Locate the cell with the specified text and output its (X, Y) center coordinate. 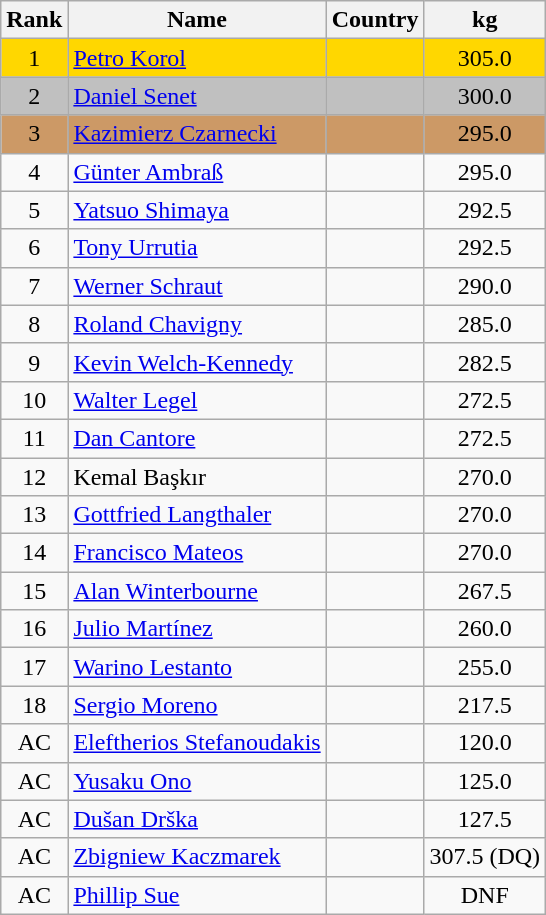
Walter Legel (197, 400)
Warino Lestanto (197, 667)
DNF (485, 895)
255.0 (485, 667)
9 (34, 362)
Kemal Başkır (197, 477)
1 (34, 58)
290.0 (485, 286)
Yusaku Ono (197, 781)
Rank (34, 20)
kg (485, 20)
282.5 (485, 362)
267.5 (485, 591)
5 (34, 210)
127.5 (485, 819)
Werner Schraut (197, 286)
Francisco Mateos (197, 553)
15 (34, 591)
300.0 (485, 96)
Alan Winterbourne (197, 591)
6 (34, 248)
Phillip Sue (197, 895)
13 (34, 515)
12 (34, 477)
Country (375, 20)
17 (34, 667)
125.0 (485, 781)
11 (34, 438)
285.0 (485, 324)
7 (34, 286)
10 (34, 400)
260.0 (485, 629)
Julio Martínez (197, 629)
Name (197, 20)
16 (34, 629)
Roland Chavigny (197, 324)
217.5 (485, 705)
Zbigniew Kaczmarek (197, 857)
Daniel Senet (197, 96)
307.5 (DQ) (485, 857)
8 (34, 324)
Yatsuo Shimaya (197, 210)
2 (34, 96)
Kevin Welch-Kennedy (197, 362)
14 (34, 553)
120.0 (485, 743)
Tony Urrutia (197, 248)
3 (34, 134)
Gottfried Langthaler (197, 515)
Sergio Moreno (197, 705)
4 (34, 172)
Dušan Drška (197, 819)
18 (34, 705)
Günter Ambraß (197, 172)
Kazimierz Czarnecki (197, 134)
Eleftherios Stefanoudakis (197, 743)
305.0 (485, 58)
Dan Cantore (197, 438)
Petro Korol (197, 58)
